Return [x, y] of the center of cell containing provided text 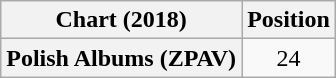
Polish Albums (ZPAV) [122, 58]
24 [289, 58]
Position [289, 20]
Chart (2018) [122, 20]
